Locate the cell with the specified text and output its [x, y] center coordinate. 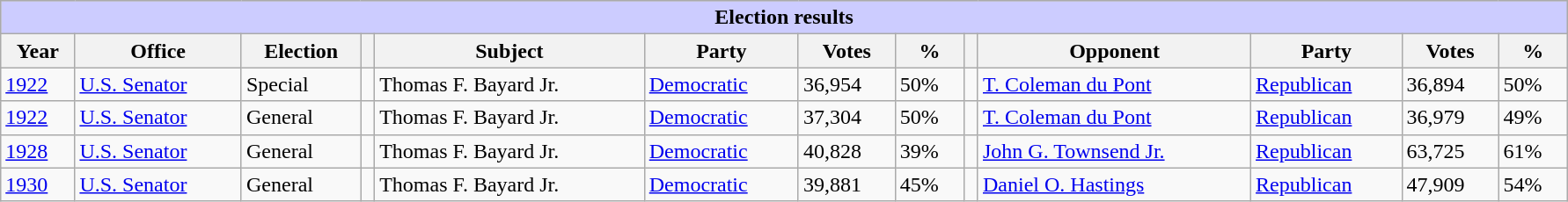
Special [301, 84]
54% [1533, 184]
37,304 [846, 118]
Daniel O. Hastings [1114, 184]
John G. Townsend Jr. [1114, 151]
45% [929, 184]
47,909 [1450, 184]
1928 [38, 151]
Opponent [1114, 51]
Subject [510, 51]
36,954 [846, 84]
40,828 [846, 151]
36,979 [1450, 118]
Year [38, 51]
Election [301, 51]
63,725 [1450, 151]
39% [929, 151]
36,894 [1450, 84]
1930 [38, 184]
Office [158, 51]
Election results [785, 18]
39,881 [846, 184]
49% [1533, 118]
61% [1533, 151]
